Pinpoint the cell where the given text exists, returning its (X, Y) midpoint coordinate. 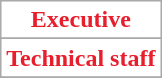
Technical staff (81, 58)
Executive (81, 20)
